Capture the cell that displays the provided text and extract its [X, Y] central coordinate. 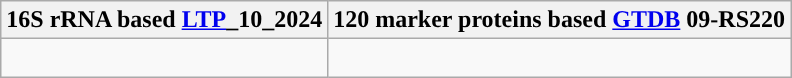
16S rRNA based LTP_10_2024 [164, 20]
120 marker proteins based GTDB 09-RS220 [560, 20]
